Identify which cell holds the provided text, then report its [x, y] central coordinate. 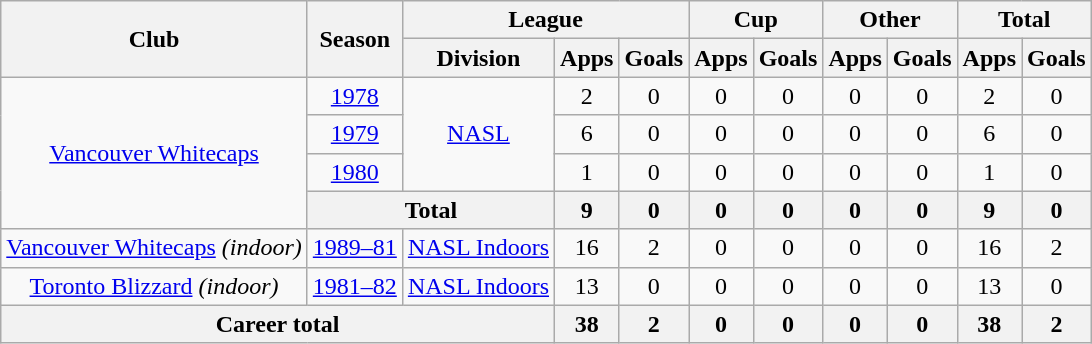
Other [890, 20]
NASL [478, 134]
1979 [354, 134]
Division [478, 58]
Club [154, 39]
Vancouver Whitecaps [154, 153]
1980 [354, 172]
Vancouver Whitecaps (indoor) [154, 248]
1978 [354, 96]
Career total [278, 324]
1989–81 [354, 248]
Season [354, 39]
Toronto Blizzard (indoor) [154, 286]
Cup [756, 20]
1981–82 [354, 286]
League [545, 20]
